Capture the cell that displays the provided text and extract its [x, y] central coordinate. 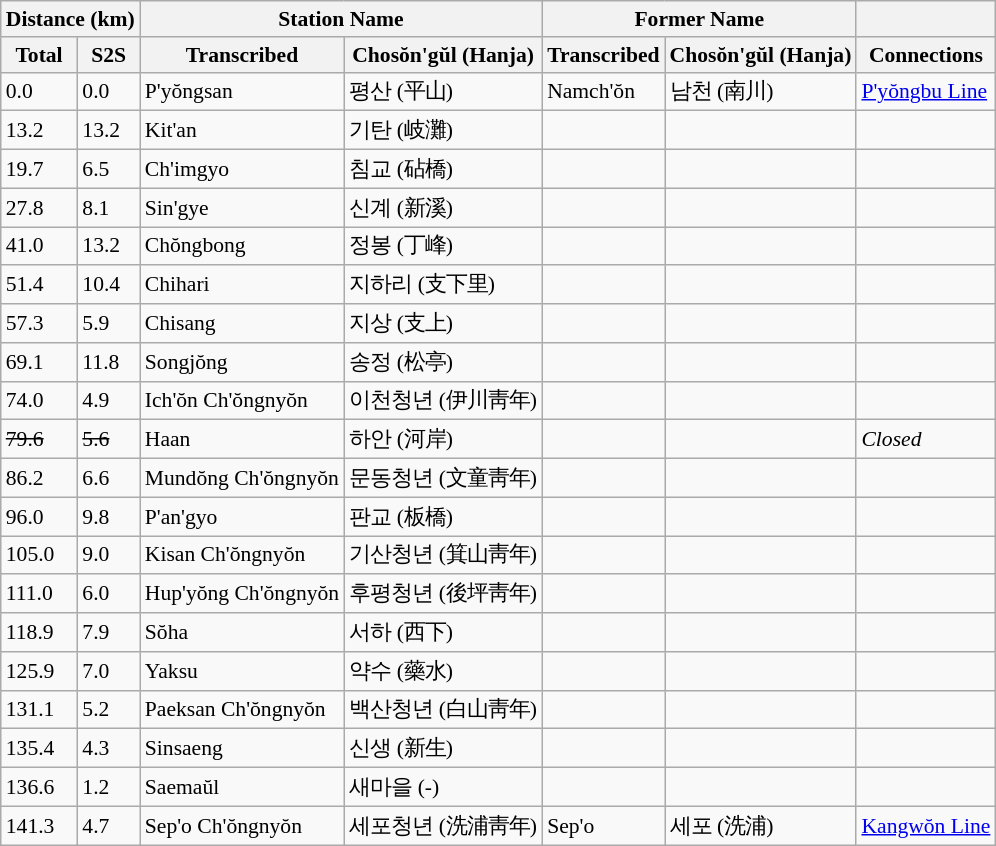
7.0 [108, 672]
Chŏngbong [242, 246]
약수 (藥水) [443, 672]
8.1 [108, 208]
세포청년 (洗浦靑年) [443, 826]
Kangwŏn Line [926, 826]
136.6 [40, 788]
Kisan Ch'ŏngnyŏn [242, 556]
Distance (km) [70, 19]
118.9 [40, 632]
131.1 [40, 710]
Connections [926, 55]
4.7 [108, 826]
새마을 (-) [443, 788]
111.0 [40, 594]
6.6 [108, 478]
27.8 [40, 208]
신생 (新生) [443, 748]
10.4 [108, 286]
기산청년 (箕山靑年) [443, 556]
백산청년 (白山靑年) [443, 710]
5.2 [108, 710]
79.6 [40, 440]
Hup'yŏng Ch'ŏngnyŏn [242, 594]
Ich'ŏn Ch'ŏngnyŏn [242, 400]
후평청년 (後坪靑年) [443, 594]
9.0 [108, 556]
S2S [108, 55]
Sep'o [603, 826]
Sŏha [242, 632]
평산 (平山) [443, 92]
1.2 [108, 788]
7.9 [108, 632]
Saemaŭl [242, 788]
Songjŏng [242, 362]
4.9 [108, 400]
P'yŏngsan [242, 92]
51.4 [40, 286]
P'an'gyo [242, 516]
P'yŏngbu Line [926, 92]
74.0 [40, 400]
기탄 (岐灘) [443, 130]
정봉 (丁峰) [443, 246]
지상 (支上) [443, 324]
침교 (砧橋) [443, 170]
Sinsaeng [242, 748]
86.2 [40, 478]
Paeksan Ch'ŏngnyŏn [242, 710]
141.3 [40, 826]
57.3 [40, 324]
서하 (西下) [443, 632]
이천청년 (伊川靑年) [443, 400]
판교 (板橋) [443, 516]
135.4 [40, 748]
105.0 [40, 556]
Chihari [242, 286]
Sin'gye [242, 208]
세포 (洗浦) [761, 826]
5.6 [108, 440]
69.1 [40, 362]
9.8 [108, 516]
125.9 [40, 672]
41.0 [40, 246]
신계 (新溪) [443, 208]
6.0 [108, 594]
Sep'o Ch'ŏngnyŏn [242, 826]
19.7 [40, 170]
Closed [926, 440]
Station Name [341, 19]
지하리 (支下里) [443, 286]
Chisang [242, 324]
Yaksu [242, 672]
하안 (河岸) [443, 440]
6.5 [108, 170]
Total [40, 55]
Kit'an [242, 130]
11.8 [108, 362]
96.0 [40, 516]
4.3 [108, 748]
문동청년 (文童靑年) [443, 478]
Ch'imgyo [242, 170]
Former Name [699, 19]
Mundŏng Ch'ŏngnyŏn [242, 478]
남천 (南川) [761, 92]
송정 (松亭) [443, 362]
Haan [242, 440]
5.9 [108, 324]
Namch'ŏn [603, 92]
